Identify which cell holds the provided text, then report its (X, Y) central coordinate. 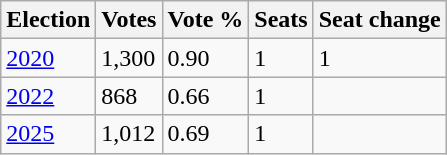
2022 (48, 96)
0.90 (206, 58)
Election (48, 20)
1,012 (129, 134)
Seats (281, 20)
0.69 (206, 134)
Vote % (206, 20)
1,300 (129, 58)
2025 (48, 134)
0.66 (206, 96)
Seat change (380, 20)
2020 (48, 58)
868 (129, 96)
Votes (129, 20)
